Capture the cell that displays the provided text and extract its [x, y] central coordinate. 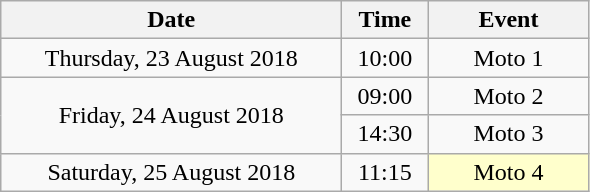
Moto 2 [508, 96]
Moto 1 [508, 58]
Event [508, 20]
Thursday, 23 August 2018 [172, 58]
10:00 [385, 58]
09:00 [385, 96]
14:30 [385, 134]
11:15 [385, 172]
Saturday, 25 August 2018 [172, 172]
Moto 3 [508, 134]
Moto 4 [508, 172]
Friday, 24 August 2018 [172, 115]
Date [172, 20]
Time [385, 20]
